Search for the cell housing the specified text and yield its (X, Y) center coordinate. 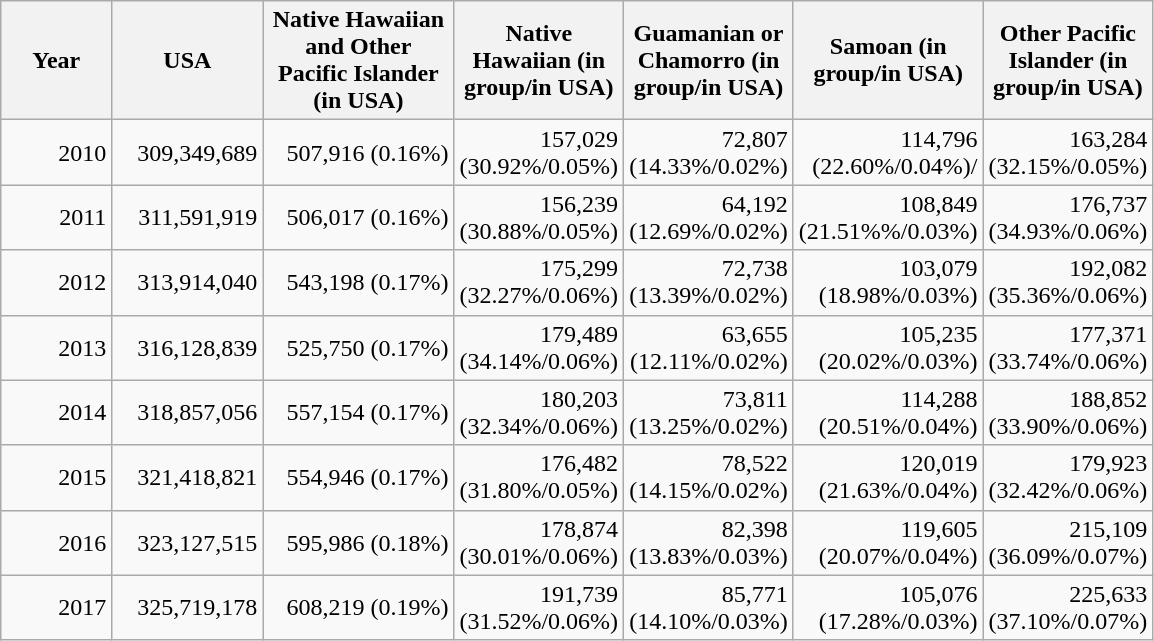
176,482 (31.80%/0.05%) (539, 478)
507,916 (0.16%) (358, 152)
192,082 (35.36%/0.06%) (1068, 282)
318,857,056 (188, 412)
2017 (56, 608)
USA (188, 60)
157,029 (30.92%/0.05%) (539, 152)
608,219 (0.19%) (358, 608)
179,489 (34.14%/0.06%) (539, 348)
105,076 (17.28%/0.03%) (888, 608)
191,739 (31.52%/0.06%) (539, 608)
180,203 (32.34%/0.06%) (539, 412)
176,737 (34.93%/0.06%) (1068, 218)
2010 (56, 152)
215,109 (36.09%/0.07%) (1068, 542)
557,154 (0.17%) (358, 412)
72,807 (14.33%/0.02%) (709, 152)
313,914,040 (188, 282)
64,192 (12.69%/0.02%) (709, 218)
105,235 (20.02%/0.03%) (888, 348)
72,738 (13.39%/0.02%) (709, 282)
Other Pacific Islander (in group/in USA) (1068, 60)
163,284 (32.15%/0.05%) (1068, 152)
108,849 (21.51%%/0.03%) (888, 218)
2011 (56, 218)
Guamanian or Chamorro (in group/in USA) (709, 60)
178,874 (30.01%/0.06%) (539, 542)
595,986 (0.18%) (358, 542)
2014 (56, 412)
103,079 (18.98%/0.03%) (888, 282)
85,771 (14.10%/0.03%) (709, 608)
Year (56, 60)
309,349,689 (188, 152)
Samoan (in group/in USA) (888, 60)
63,655 (12.11%/0.02%) (709, 348)
188,852 (33.90%/0.06%) (1068, 412)
156,239 (30.88%/0.05%) (539, 218)
114,288 (20.51%/0.04%) (888, 412)
82,398 (13.83%/0.03%) (709, 542)
73,811 (13.25%/0.02%) (709, 412)
2012 (56, 282)
323,127,515 (188, 542)
120,019 (21.63%/0.04%) (888, 478)
321,418,821 (188, 478)
175,299 (32.27%/0.06%) (539, 282)
325,719,178 (188, 608)
225,633 (37.10%/0.07%) (1068, 608)
177,371 (33.74%/0.06%) (1068, 348)
311,591,919 (188, 218)
543,198 (0.17%) (358, 282)
316,128,839 (188, 348)
525,750 (0.17%) (358, 348)
119,605 (20.07%/0.04%) (888, 542)
114,796 (22.60%/0.04%)/ (888, 152)
2016 (56, 542)
2015 (56, 478)
179,923 (32.42%/0.06%) (1068, 478)
506,017 (0.16%) (358, 218)
Native Hawaiian (in group/in USA) (539, 60)
Native Hawaiian and Other Pacific Islander (in USA) (358, 60)
2013 (56, 348)
78,522 (14.15%/0.02%) (709, 478)
554,946 (0.17%) (358, 478)
